Provide the [X, Y] coordinate of the cell's center where the given text is located.  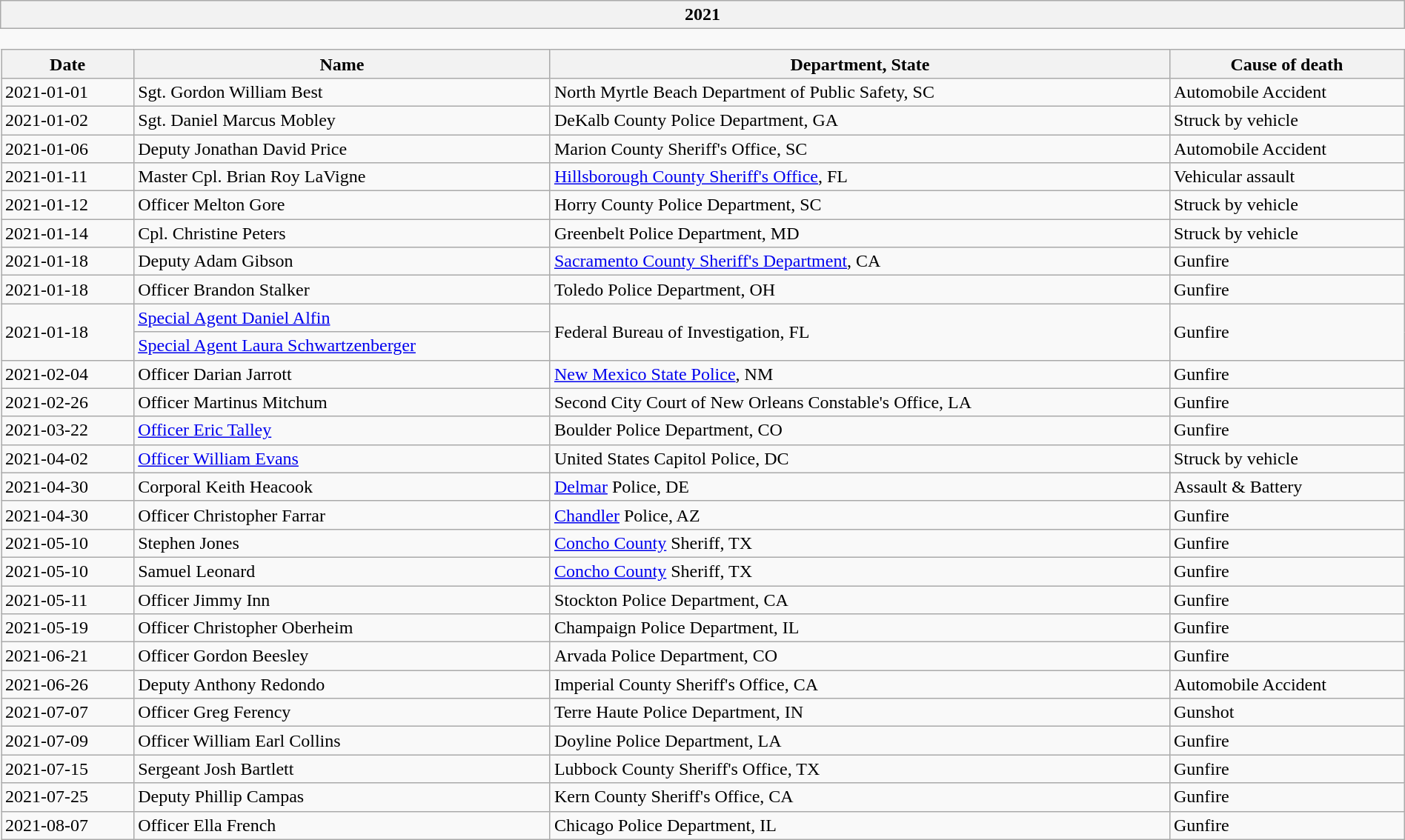
Officer Martinus Mitchum [342, 402]
2021-01-01 [68, 92]
Special Agent Daniel Alfin [342, 318]
Deputy Jonathan David Price [342, 149]
Date [68, 64]
Cause of death [1286, 64]
2021-02-04 [68, 374]
Officer William Earl Collins [342, 741]
2021-07-09 [68, 741]
Deputy Anthony Redondo [342, 684]
2021-05-11 [68, 599]
Horry County Police Department, SC [860, 205]
Greenbelt Police Department, MD [860, 233]
2021-08-07 [68, 825]
Deputy Phillip Campas [342, 797]
Samuel Leonard [342, 571]
Officer Jimmy Inn [342, 599]
2021-01-11 [68, 177]
Sgt. Daniel Marcus Mobley [342, 120]
Vehicular assault [1286, 177]
Imperial County Sheriff's Office, CA [860, 684]
Gunshot [1286, 713]
Officer Greg Ferency [342, 713]
Delmar Police, DE [860, 487]
Hillsborough County Sheriff's Office, FL [860, 177]
2021-06-21 [68, 656]
2021-04-02 [68, 459]
2021-01-06 [68, 149]
2021-02-26 [68, 402]
Officer Gordon Beesley [342, 656]
Arvada Police Department, CO [860, 656]
2021-01-14 [68, 233]
Officer Eric Talley [342, 430]
2021-01-02 [68, 120]
North Myrtle Beach Department of Public Safety, SC [860, 92]
Cpl. Christine Peters [342, 233]
Sergeant Josh Bartlett [342, 769]
Terre Haute Police Department, IN [860, 713]
Kern County Sheriff's Office, CA [860, 797]
Federal Bureau of Investigation, FL [860, 332]
Officer Christopher Farrar [342, 515]
2021-07-15 [68, 769]
Officer Darian Jarrott [342, 374]
Officer Christopher Oberheim [342, 628]
Officer Brandon Stalker [342, 290]
Toledo Police Department, OH [860, 290]
Officer Ella French [342, 825]
United States Capitol Police, DC [860, 459]
2021 [702, 15]
Chicago Police Department, IL [860, 825]
2021-03-22 [68, 430]
Marion County Sheriff's Office, SC [860, 149]
Name [342, 64]
Sacramento County Sheriff's Department, CA [860, 261]
Boulder Police Department, CO [860, 430]
2021-06-26 [68, 684]
Chandler Police, AZ [860, 515]
2021-05-19 [68, 628]
2021-07-07 [68, 713]
Corporal Keith Heacook [342, 487]
Doyline Police Department, LA [860, 741]
New Mexico State Police, NM [860, 374]
Stockton Police Department, CA [860, 599]
Stephen Jones [342, 543]
Master Cpl. Brian Roy LaVigne [342, 177]
Department, State [860, 64]
Assault & Battery [1286, 487]
Sgt. Gordon William Best [342, 92]
Officer William Evans [342, 459]
Officer Melton Gore [342, 205]
2021-07-25 [68, 797]
Champaign Police Department, IL [860, 628]
DeKalb County Police Department, GA [860, 120]
Special Agent Laura Schwartzenberger [342, 346]
Second City Court of New Orleans Constable's Office, LA [860, 402]
Lubbock County Sheriff's Office, TX [860, 769]
Deputy Adam Gibson [342, 261]
2021-01-12 [68, 205]
